Provide the [x, y] coordinate of the cell's center where the given text is located.  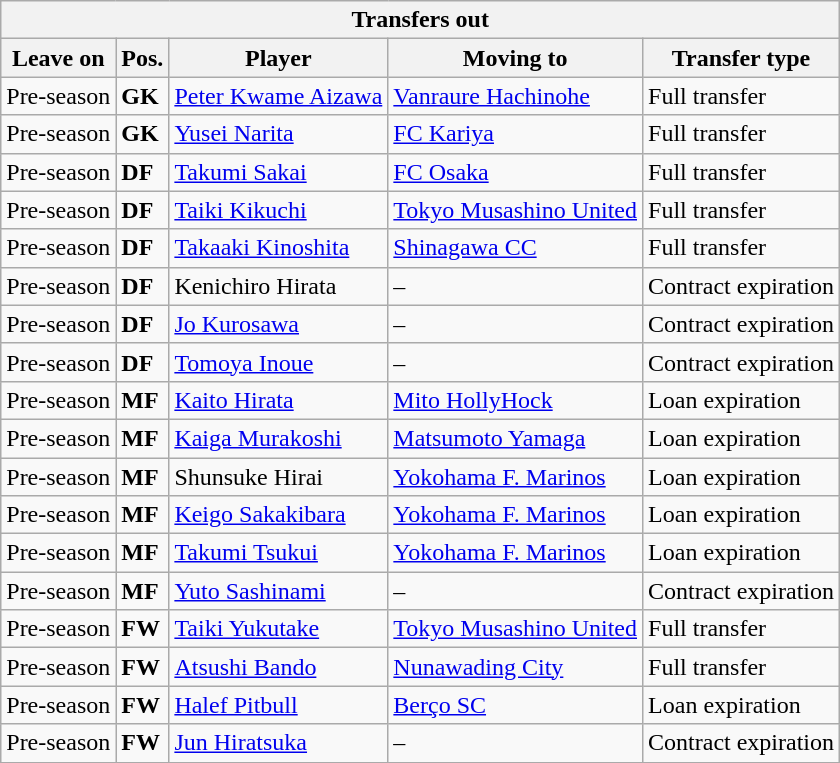
Kenichiro Hirata [278, 286]
Transfer type [742, 58]
Takaaki Kinoshita [278, 248]
Berço SC [516, 705]
Shunsuke Hirai [278, 477]
Tomoya Inoue [278, 362]
Taiki Yukutake [278, 629]
Pos. [142, 58]
Shinagawa CC [516, 248]
FC Kariya [516, 134]
Leave on [58, 58]
Jo Kurosawa [278, 324]
Nunawading City [516, 667]
Moving to [516, 58]
Transfers out [420, 20]
Matsumoto Yamaga [516, 438]
Player [278, 58]
Yuto Sashinami [278, 591]
Taiki Kikuchi [278, 210]
Takumi Sakai [278, 172]
Kaito Hirata [278, 400]
Takumi Tsukui [278, 553]
Halef Pitbull [278, 705]
Keigo Sakakibara [278, 515]
Kaiga Murakoshi [278, 438]
FC Osaka [516, 172]
Atsushi Bando [278, 667]
Mito HollyHock [516, 400]
Yusei Narita [278, 134]
Jun Hiratsuka [278, 743]
Peter Kwame Aizawa [278, 96]
Vanraure Hachinohe [516, 96]
